From the cell containing the given text, extract its center point as [x, y] coordinate. 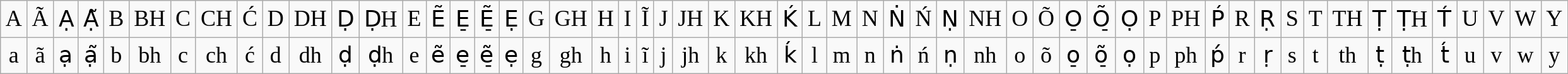
õ̠ [1101, 56]
T [1316, 19]
v [1497, 56]
S [1292, 19]
j [663, 56]
e [415, 56]
n [870, 56]
DH [310, 19]
Ĩ [645, 19]
ṅ [897, 56]
Ọ [1129, 19]
J [663, 19]
ạ̃ [91, 56]
Ẽ [438, 19]
Õ [1046, 19]
a [14, 56]
ph [1186, 56]
dh [310, 56]
ẽ [438, 56]
JH [690, 19]
ń [924, 56]
ọ [1129, 56]
jh [690, 56]
CH [216, 19]
õ [1046, 56]
p [1155, 56]
W [1525, 19]
Ć [250, 19]
o [1020, 56]
Y [1554, 19]
ḍh [381, 56]
d [276, 56]
Ṛ [1267, 19]
w [1525, 56]
Õ̠ [1101, 19]
u [1470, 56]
B [116, 19]
Ḱ [790, 19]
ḌH [381, 19]
ĩ [645, 56]
Ẹ [511, 19]
Ń [924, 19]
h [606, 56]
ṇ [950, 56]
ṭh [1412, 56]
I [628, 19]
P [1155, 19]
Ṭ [1380, 19]
BH [150, 19]
o̠ [1073, 56]
A [14, 19]
ẽ̠ [486, 56]
R [1242, 19]
nh [985, 56]
c [183, 56]
r [1242, 56]
T́ [1444, 19]
NH [985, 19]
l [815, 56]
O [1020, 19]
O̠ [1073, 19]
ḱ [790, 56]
E̠ [463, 19]
b [116, 56]
Ã [40, 19]
KH [756, 19]
ch [216, 56]
i [628, 56]
ã [40, 56]
M [842, 19]
ṬH [1412, 19]
e̠ [463, 56]
ḍ [346, 56]
t [1316, 56]
V [1497, 19]
ạ [66, 56]
bh [150, 56]
t́ [1444, 56]
PH [1186, 19]
G [536, 19]
Ḍ [346, 19]
H [606, 19]
Ạ [66, 19]
ṛ [1267, 56]
ṭ [1380, 56]
ẹ [511, 56]
ć [250, 56]
Ṅ [897, 19]
C [183, 19]
Ẽ̠ [486, 19]
K [721, 19]
Ṇ [950, 19]
y [1554, 56]
D [276, 19]
s [1292, 56]
E [415, 19]
k [721, 56]
th [1348, 56]
TH [1348, 19]
N [870, 19]
Ạ̃ [91, 19]
m [842, 56]
U [1470, 19]
Ṕ [1217, 19]
gh [571, 56]
L [815, 19]
kh [756, 56]
g [536, 56]
ṕ [1217, 56]
GH [571, 19]
